Detect which cell encompasses the target text, then output its [x, y] center coordinate. 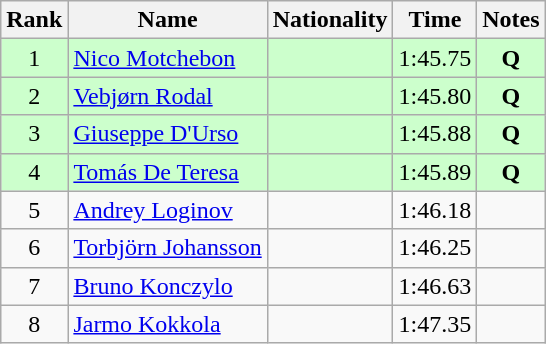
1:46.18 [435, 210]
Torbjörn Johansson [168, 248]
5 [34, 210]
Vebjørn Rodal [168, 96]
Nico Motchebon [168, 58]
4 [34, 172]
Giuseppe D'Urso [168, 134]
Bruno Konczylo [168, 286]
6 [34, 248]
Jarmo Kokkola [168, 324]
7 [34, 286]
1:46.25 [435, 248]
1:45.88 [435, 134]
1:45.89 [435, 172]
3 [34, 134]
1:47.35 [435, 324]
Notes [511, 20]
Andrey Loginov [168, 210]
Nationality [330, 20]
Tomás De Teresa [168, 172]
1:45.80 [435, 96]
Rank [34, 20]
1:46.63 [435, 286]
1:45.75 [435, 58]
2 [34, 96]
1 [34, 58]
Time [435, 20]
8 [34, 324]
Name [168, 20]
